Detect which cell encompasses the target text, then output its (x, y) center coordinate. 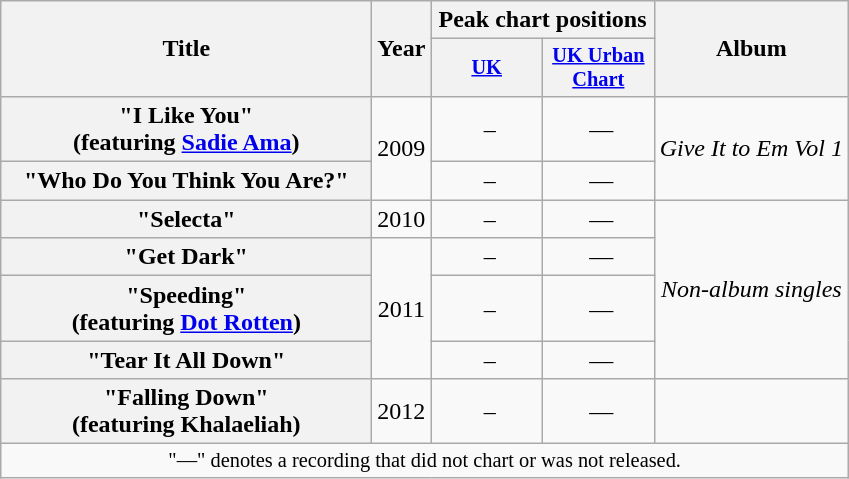
Year (402, 49)
"I Like You"(featuring Sadie Ama) (186, 128)
Non-album singles (751, 290)
2012 (402, 412)
Peak chart positions (542, 20)
Give It to Em Vol 1 (751, 148)
"Tear It All Down" (186, 360)
"Get Dark" (186, 257)
"Selecta" (186, 219)
UK Urban Chart (599, 68)
Album (751, 49)
2010 (402, 219)
2011 (402, 308)
"Who Do You Think You Are?" (186, 181)
Title (186, 49)
2009 (402, 148)
"Speeding"(featuring Dot Rotten) (186, 308)
UK (487, 68)
"—" denotes a recording that did not chart or was not released. (425, 461)
"Falling Down"(featuring Khalaeliah) (186, 412)
